Locate the cell with the specified text and output its [x, y] center coordinate. 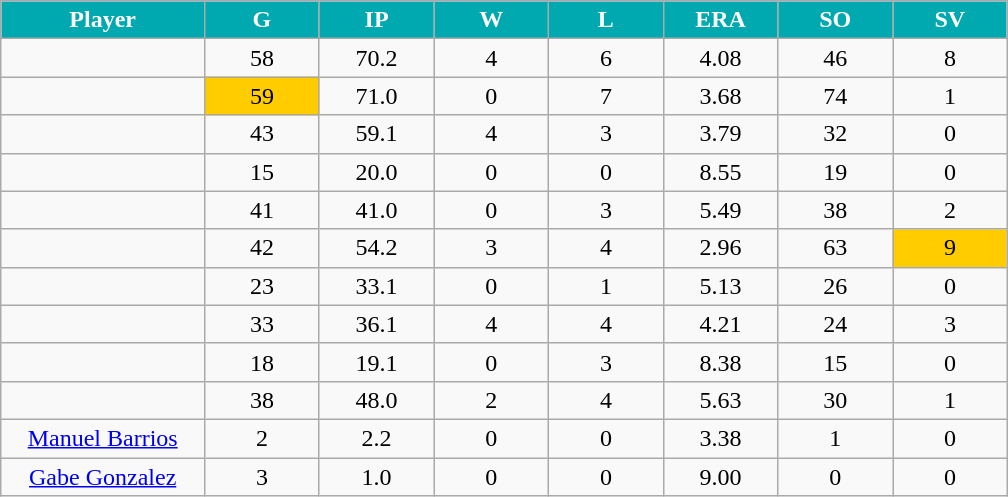
19.1 [376, 362]
2.2 [376, 438]
32 [836, 134]
33.1 [376, 286]
54.2 [376, 248]
41 [262, 210]
24 [836, 324]
6 [606, 58]
Manuel Barrios [103, 438]
43 [262, 134]
4.21 [720, 324]
63 [836, 248]
59 [262, 96]
1.0 [376, 477]
5.13 [720, 286]
9.00 [720, 477]
20.0 [376, 172]
41.0 [376, 210]
2.96 [720, 248]
23 [262, 286]
Player [103, 20]
8.38 [720, 362]
4.08 [720, 58]
3.38 [720, 438]
8.55 [720, 172]
Gabe Gonzalez [103, 477]
7 [606, 96]
74 [836, 96]
70.2 [376, 58]
9 [950, 248]
IP [376, 20]
26 [836, 286]
ERA [720, 20]
W [492, 20]
71.0 [376, 96]
5.63 [720, 400]
G [262, 20]
58 [262, 58]
18 [262, 362]
33 [262, 324]
SO [836, 20]
46 [836, 58]
3.68 [720, 96]
42 [262, 248]
5.49 [720, 210]
8 [950, 58]
48.0 [376, 400]
SV [950, 20]
3.79 [720, 134]
L [606, 20]
19 [836, 172]
36.1 [376, 324]
59.1 [376, 134]
30 [836, 400]
